Identify which cell holds the provided text, then report its (x, y) central coordinate. 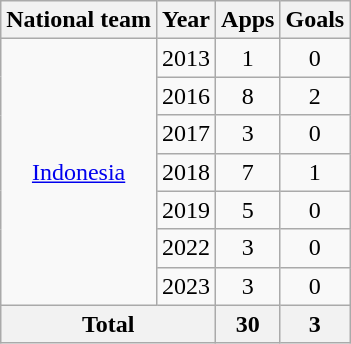
Total (108, 324)
8 (248, 96)
2022 (186, 248)
Goals (315, 20)
Apps (248, 20)
2019 (186, 210)
5 (248, 210)
2018 (186, 172)
2016 (186, 96)
2023 (186, 286)
7 (248, 172)
2013 (186, 58)
Indonesia (79, 172)
30 (248, 324)
National team (79, 20)
Year (186, 20)
2 (315, 96)
2017 (186, 134)
